Capture the cell that displays the provided text and extract its [X, Y] central coordinate. 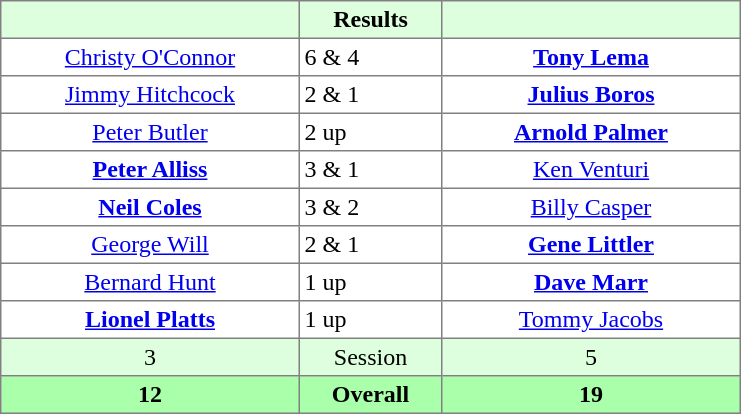
3 & 2 [370, 207]
Gene Littler [591, 245]
3 & 1 [370, 170]
Ken Venturi [591, 170]
Tony Lema [591, 57]
Overall [370, 395]
Billy Casper [591, 207]
Bernard Hunt [150, 282]
Julius Boros [591, 95]
Session [370, 357]
Neil Coles [150, 207]
Peter Alliss [150, 170]
Results [370, 20]
6 & 4 [370, 57]
19 [591, 395]
Christy O'Connor [150, 57]
Dave Marr [591, 282]
Peter Butler [150, 132]
George Will [150, 245]
3 [150, 357]
12 [150, 395]
2 up [370, 132]
Lionel Platts [150, 320]
Arnold Palmer [591, 132]
5 [591, 357]
Jimmy Hitchcock [150, 95]
Tommy Jacobs [591, 320]
